Detect which cell encompasses the target text, then output its [x, y] center coordinate. 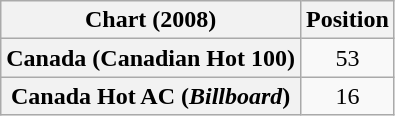
Chart (2008) [151, 20]
Position [348, 20]
Canada Hot AC (Billboard) [151, 96]
Canada (Canadian Hot 100) [151, 58]
16 [348, 96]
53 [348, 58]
